Identify which cell holds the provided text, then report its (x, y) central coordinate. 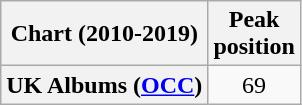
69 (254, 85)
Peakposition (254, 34)
UK Albums (OCC) (104, 85)
Chart (2010-2019) (104, 34)
